Provide the (x, y) coordinate of the cell's center where the given text is located.  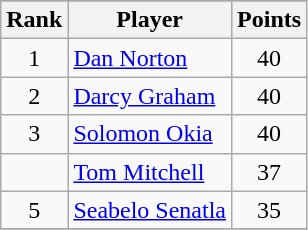
35 (270, 210)
Solomon Okia (150, 134)
Points (270, 20)
Player (150, 20)
Rank (34, 20)
5 (34, 210)
3 (34, 134)
1 (34, 58)
Seabelo Senatla (150, 210)
Darcy Graham (150, 96)
37 (270, 172)
2 (34, 96)
Tom Mitchell (150, 172)
Dan Norton (150, 58)
